Provide the (x, y) coordinate of the cell's center where the given text is located.  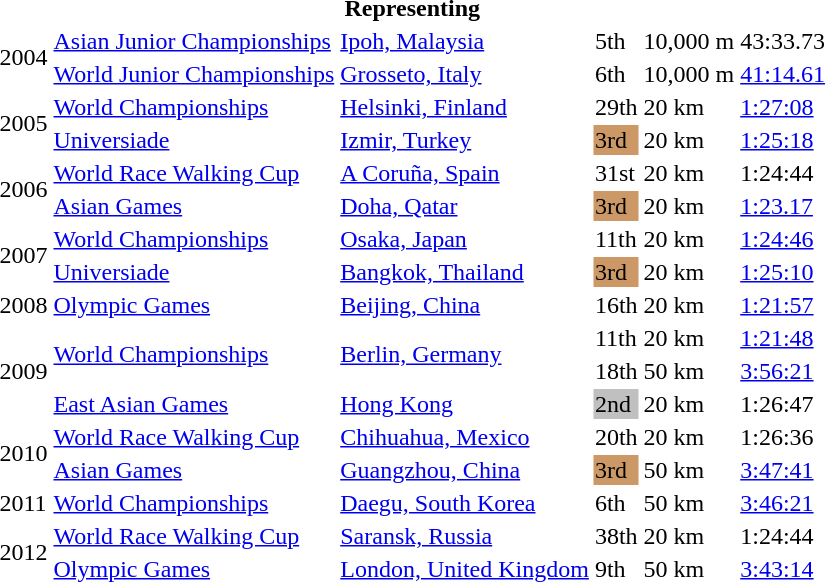
Olympic Games (194, 305)
16th (616, 305)
Doha, Qatar (465, 206)
Bangkok, Thailand (465, 272)
Osaka, Japan (465, 239)
Asian Junior Championships (194, 41)
Daegu, South Korea (465, 503)
2nd (616, 404)
Berlin, Germany (465, 354)
Grosseto, Italy (465, 74)
Guangzhou, China (465, 470)
Chihuahua, Mexico (465, 437)
5th (616, 41)
29th (616, 107)
World Junior Championships (194, 74)
Saransk, Russia (465, 536)
20th (616, 437)
Izmir, Turkey (465, 140)
Ipoh, Malaysia (465, 41)
Beijing, China (465, 305)
Hong Kong (465, 404)
Helsinki, Finland (465, 107)
East Asian Games (194, 404)
38th (616, 536)
31st (616, 173)
18th (616, 371)
A Coruña, Spain (465, 173)
